Provide the (x, y) coordinate of the cell's center where the given text is located.  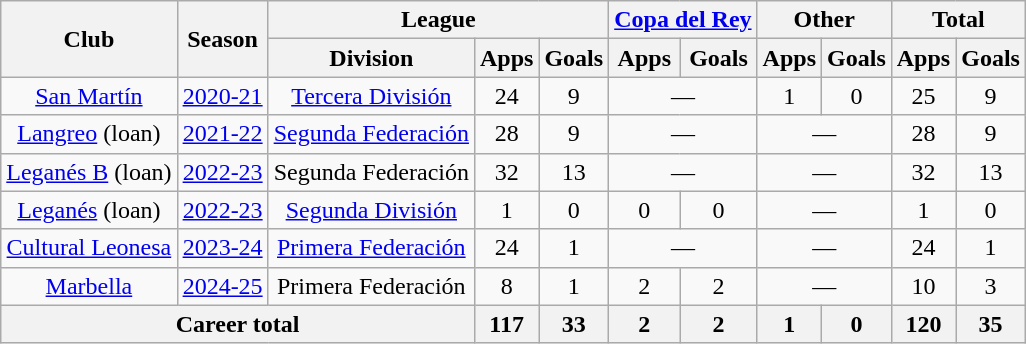
Club (89, 39)
Other (824, 20)
3 (991, 286)
Langreo (loan) (89, 134)
8 (506, 286)
League (438, 20)
Leganés B (loan) (89, 172)
2023-24 (222, 248)
Leganés (loan) (89, 210)
35 (991, 324)
2020-21 (222, 96)
117 (506, 324)
San Martín (89, 96)
Copa del Rey (683, 20)
Division (371, 58)
Tercera División (371, 96)
Segunda División (371, 210)
Marbella (89, 286)
33 (574, 324)
Total (958, 20)
Cultural Leonesa (89, 248)
25 (923, 96)
10 (923, 286)
Season (222, 39)
120 (923, 324)
2024-25 (222, 286)
2021-22 (222, 134)
Career total (238, 324)
